Return the [x, y] coordinate for the center point of the cell that contains the specified text.  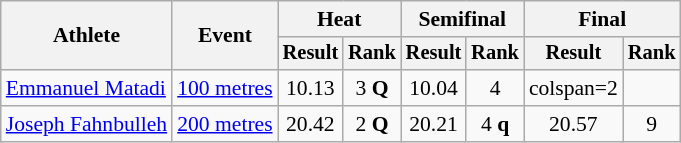
10.13 [311, 88]
Event [224, 36]
Heat [340, 19]
colspan=2 [574, 88]
3 Q [372, 88]
2 Q [372, 124]
Joseph Fahnbulleh [86, 124]
Emmanuel Matadi [86, 88]
4 [495, 88]
Athlete [86, 36]
9 [652, 124]
20.42 [311, 124]
20.57 [574, 124]
Semifinal [462, 19]
100 metres [224, 88]
200 metres [224, 124]
4 q [495, 124]
10.04 [434, 88]
20.21 [434, 124]
Final [602, 19]
